Search for the cell housing the specified text and yield its (x, y) center coordinate. 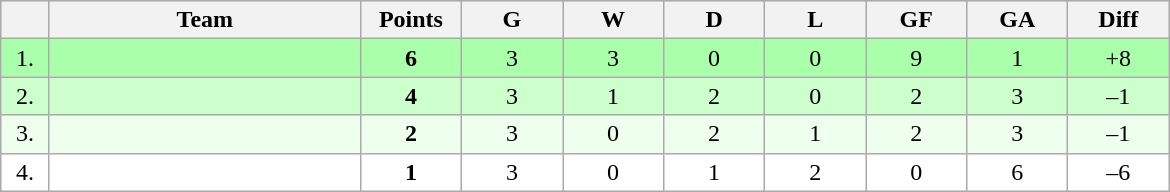
–6 (1118, 172)
Diff (1118, 20)
G (512, 20)
+8 (1118, 58)
GF (916, 20)
4 (410, 96)
9 (916, 58)
1. (26, 58)
Points (410, 20)
GA (1018, 20)
W (612, 20)
3. (26, 134)
D (714, 20)
4. (26, 172)
L (816, 20)
Team (204, 20)
2. (26, 96)
